Output the (x, y) coordinate of the center of the cell containing the given text.  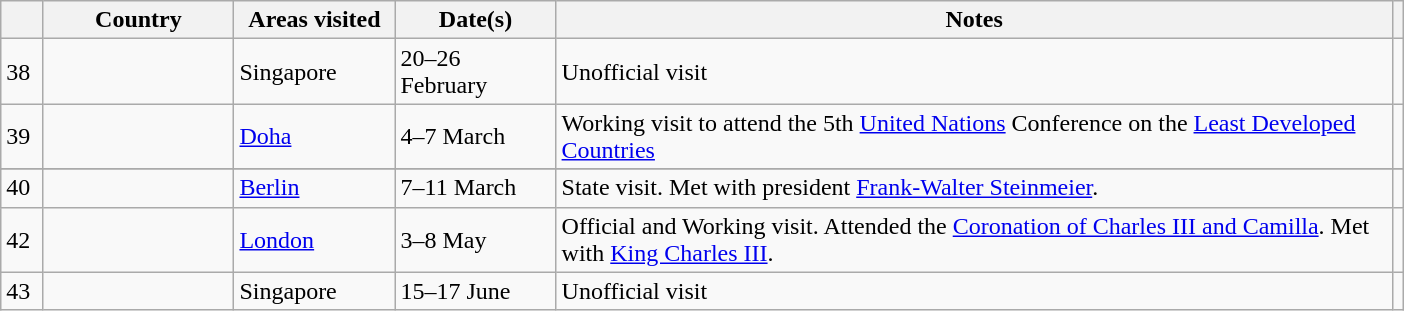
7–11 March (476, 188)
Working visit to attend the 5th United Nations Conference on the Least Developed Countries (974, 136)
Official and Working visit. Attended the Coronation of Charles III and Camilla. Met with King Charles III. (974, 240)
3–8 May (476, 240)
State visit. Met with president Frank-Walter Steinmeier. (974, 188)
39 (22, 136)
Areas visited (314, 20)
Notes (974, 20)
38 (22, 72)
43 (22, 291)
Doha (314, 136)
Country (138, 20)
15–17 June (476, 291)
20–26 February (476, 72)
Date(s) (476, 20)
42 (22, 240)
4–7 March (476, 136)
40 (22, 188)
Berlin (314, 188)
London (314, 240)
